Provide the [X, Y] coordinate of the cell's center where the given text is located.  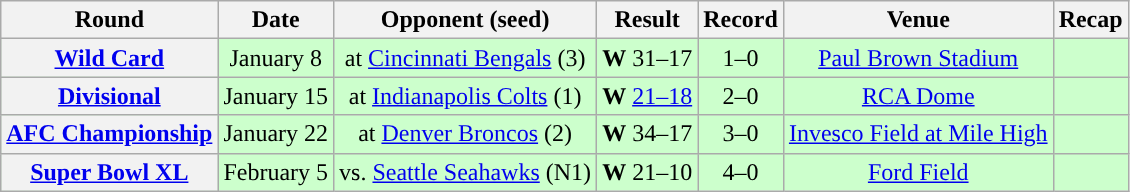
W 34–17 [648, 134]
Wild Card [110, 58]
Result [648, 20]
January 15 [276, 96]
January 22 [276, 134]
Record [741, 20]
Opponent (seed) [466, 20]
January 8 [276, 58]
at Denver Broncos (2) [466, 134]
Divisional [110, 96]
Paul Brown Stadium [918, 58]
Round [110, 20]
W 21–10 [648, 172]
February 5 [276, 172]
at Cincinnati Bengals (3) [466, 58]
Date [276, 20]
1–0 [741, 58]
AFC Championship [110, 134]
W 21–18 [648, 96]
W 31–17 [648, 58]
2–0 [741, 96]
RCA Dome [918, 96]
Recap [1090, 20]
Super Bowl XL [110, 172]
vs. Seattle Seahawks (N1) [466, 172]
Ford Field [918, 172]
at Indianapolis Colts (1) [466, 96]
3–0 [741, 134]
Venue [918, 20]
Invesco Field at Mile High [918, 134]
4–0 [741, 172]
